Detect which cell encompasses the target text, then output its (X, Y) center coordinate. 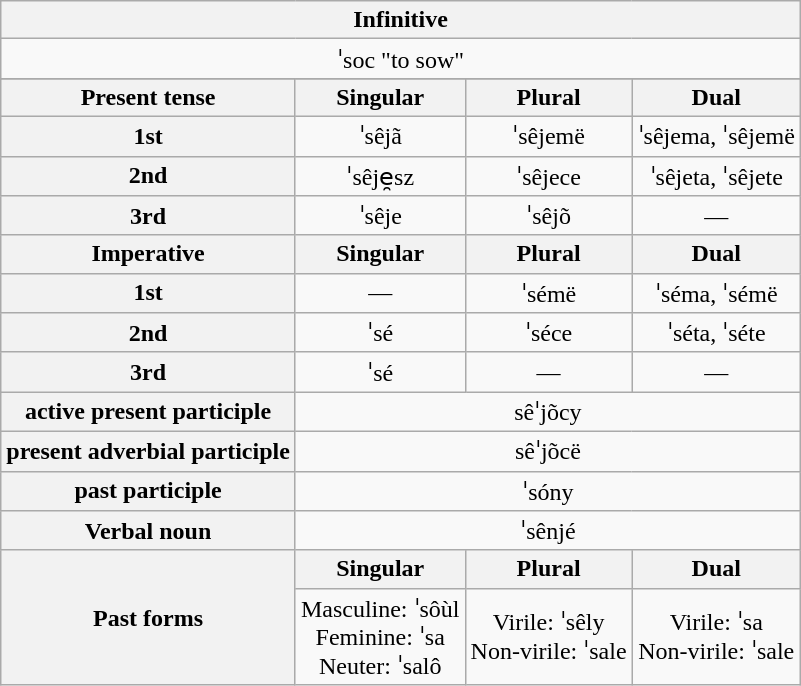
present adverbial participle (148, 451)
ˈséce (548, 333)
sêˈjõcy (548, 412)
Virile: ˈsêlyNon-virile: ˈsale (548, 636)
past participle (148, 491)
ˈsênjé (548, 531)
ˈséma, ˈsémë (716, 293)
ˈsóny (548, 491)
Infinitive (401, 20)
ˈsêjeta, ˈsêjete (716, 176)
ˈsêjece (548, 176)
Past forms (148, 618)
ˈsêjemë (548, 136)
Masculine: ˈsôùlFeminine: ˈsaNeuter: ˈsalô (380, 636)
ˈsêje̯sz (380, 176)
ˈséta, ˈséte (716, 333)
ˈsêjã (380, 136)
Verbal noun (148, 531)
sêˈjõcë (548, 451)
ˈsêje (380, 216)
Imperative (148, 254)
ˈsêjema, ˈsêjemë (716, 136)
Virile: ˈsaNon-virile: ˈsale (716, 636)
ˈsémë (548, 293)
Present tense (148, 97)
active present participle (148, 412)
ˈsêjõ (548, 216)
ˈsoc "to sow" (401, 59)
